Determine the (x, y) coordinate at the center of the cell enclosing the given text.  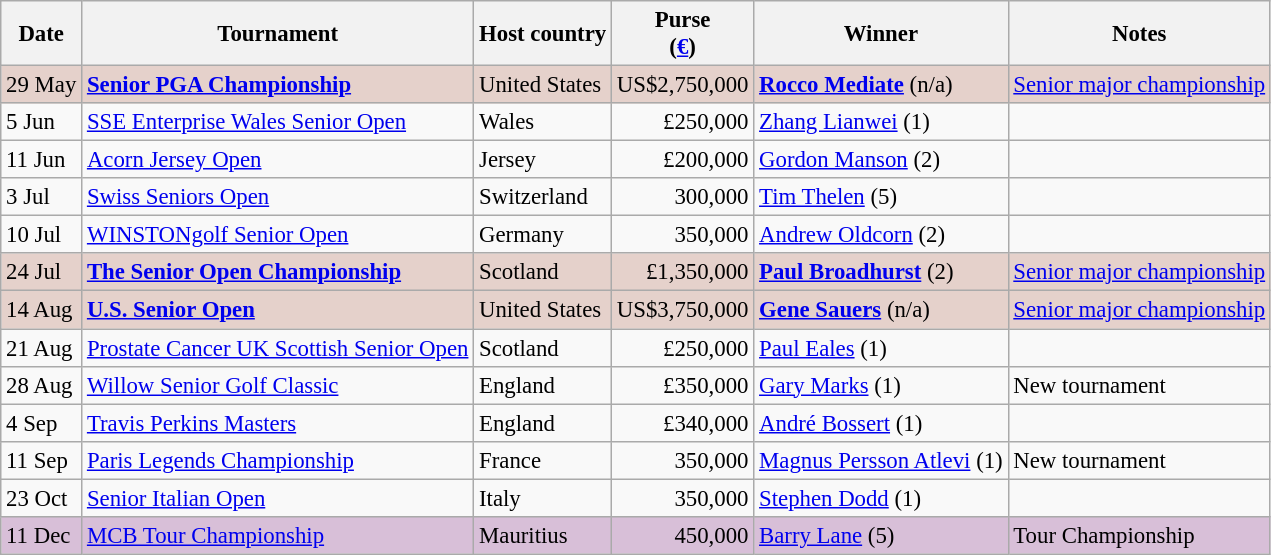
Gene Sauers (n/a) (881, 310)
Senior Italian Open (278, 498)
21 Aug (42, 348)
Notes (1139, 34)
US$2,750,000 (683, 85)
14 Aug (42, 310)
Purse(€) (683, 34)
Tim Thelen (5) (881, 197)
Host country (543, 34)
Switzerland (543, 197)
Germany (543, 235)
Acorn Jersey Open (278, 160)
WINSTONgolf Senior Open (278, 235)
MCB Tour Championship (278, 536)
Barry Lane (5) (881, 536)
Rocco Mediate (n/a) (881, 85)
Stephen Dodd (1) (881, 498)
Paris Legends Championship (278, 460)
Prostate Cancer UK Scottish Senior Open (278, 348)
£350,000 (683, 385)
24 Jul (42, 273)
23 Oct (42, 498)
US$3,750,000 (683, 310)
28 Aug (42, 385)
Senior PGA Championship (278, 85)
Italy (543, 498)
300,000 (683, 197)
450,000 (683, 536)
Travis Perkins Masters (278, 423)
4 Sep (42, 423)
Tour Championship (1139, 536)
U.S. Senior Open (278, 310)
André Bossert (1) (881, 423)
Gordon Manson (2) (881, 160)
Paul Broadhurst (2) (881, 273)
France (543, 460)
£1,350,000 (683, 273)
Tournament (278, 34)
11 Jun (42, 160)
Mauritius (543, 536)
£200,000 (683, 160)
Jersey (543, 160)
Paul Eales (1) (881, 348)
Andrew Oldcorn (2) (881, 235)
Wales (543, 122)
Swiss Seniors Open (278, 197)
Date (42, 34)
The Senior Open Championship (278, 273)
Zhang Lianwei (1) (881, 122)
11 Sep (42, 460)
Willow Senior Golf Classic (278, 385)
29 May (42, 85)
5 Jun (42, 122)
Gary Marks (1) (881, 385)
£340,000 (683, 423)
Winner (881, 34)
SSE Enterprise Wales Senior Open (278, 122)
3 Jul (42, 197)
10 Jul (42, 235)
Magnus Persson Atlevi (1) (881, 460)
11 Dec (42, 536)
